From the cell containing the given text, extract its center point as (x, y) coordinate. 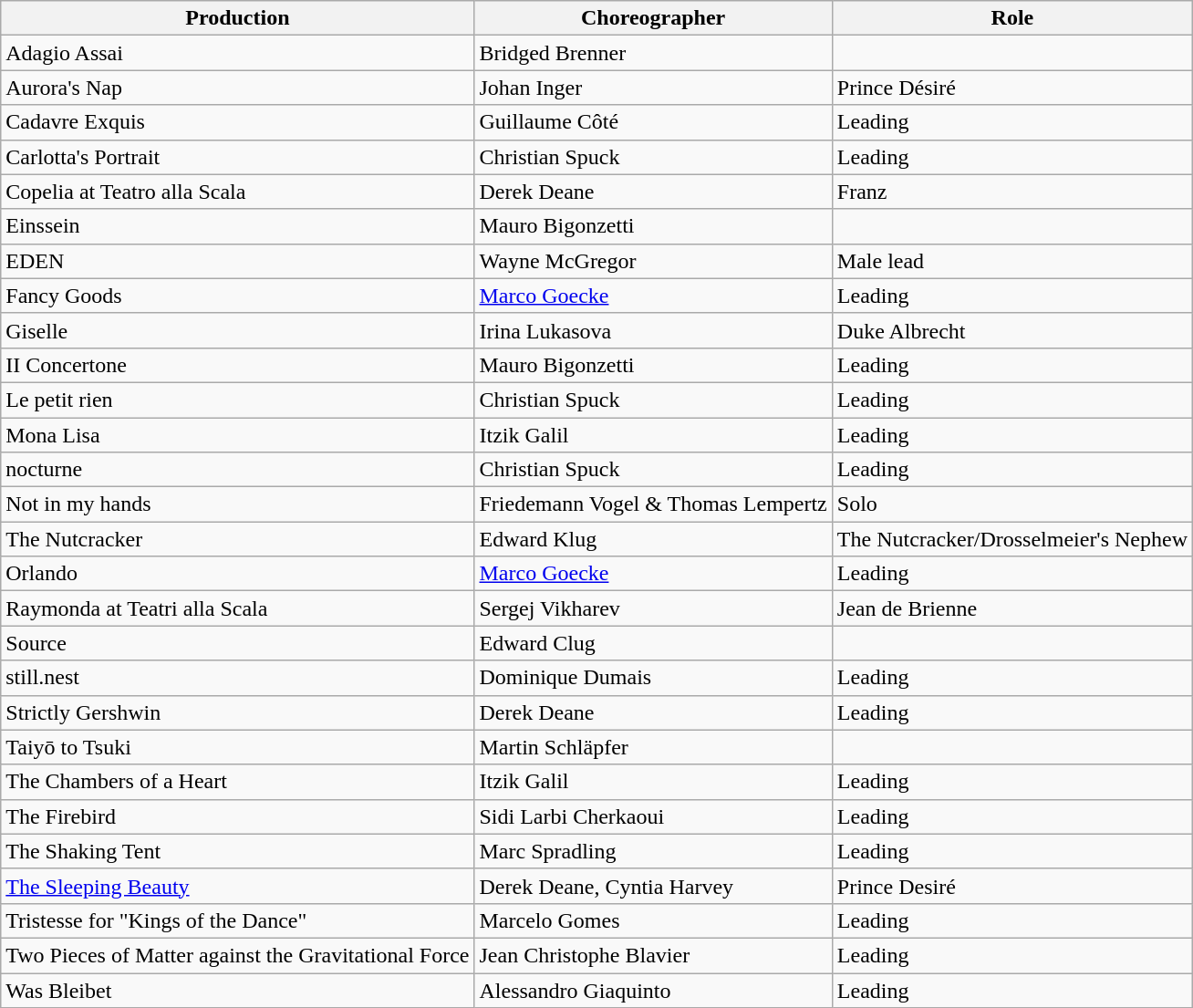
Adagio Assai (237, 53)
Edward Klug (653, 539)
II Concertone (237, 365)
Strictly Gershwin (237, 712)
Two Pieces of Matter against the Gravitational Force (237, 955)
EDEN (237, 261)
Einssein (237, 226)
Edward Clug (653, 643)
Solo (1012, 504)
Martin Schläpfer (653, 747)
Dominique Dumais (653, 678)
The Firebird (237, 816)
Guillaume Côté (653, 122)
Raymonda at Teatri alla Scala (237, 608)
The Nutcracker (237, 539)
Duke Albrecht (1012, 330)
Tristesse for "Kings of the Dance" (237, 920)
Marc Spradling (653, 851)
Wayne McGregor (653, 261)
Le petit rien (237, 400)
The Sleeping Beauty (237, 886)
Role (1012, 18)
Sergej Vikharev (653, 608)
Derek Deane, Cyntia Harvey (653, 886)
The Chambers of a Heart (237, 782)
Was Bleibet (237, 990)
Production (237, 18)
Carlotta's Portrait (237, 157)
Alessandro Giaquinto (653, 990)
Copelia at Teatro alla Scala (237, 192)
Mona Lisa (237, 435)
The Shaking Tent (237, 851)
Franz (1012, 192)
Choreographer (653, 18)
Taiyō to Tsuki (237, 747)
Friedemann Vogel & Thomas Lempertz (653, 504)
Cadavre Exquis (237, 122)
Irina Lukasova (653, 330)
Bridged Brenner (653, 53)
Jean de Brienne (1012, 608)
Aurora's Nap (237, 88)
nocturne (237, 470)
Source (237, 643)
Johan Inger (653, 88)
Sidi Larbi Cherkaoui (653, 816)
Jean Christophe Blavier (653, 955)
Giselle (237, 330)
Marcelo Gomes (653, 920)
Fancy Goods (237, 296)
The Nutcracker/Drosselmeier's Nephew (1012, 539)
Prince Desiré (1012, 886)
Orlando (237, 574)
Male lead (1012, 261)
still.nest (237, 678)
Prince Désiré (1012, 88)
Not in my hands (237, 504)
